Detect which cell encompasses the target text, then output its [x, y] center coordinate. 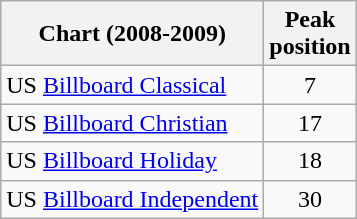
US Billboard Classical [132, 85]
US Billboard Holiday [132, 161]
Peakposition [310, 34]
US Billboard Independent [132, 199]
30 [310, 199]
17 [310, 123]
Chart (2008-2009) [132, 34]
US Billboard Christian [132, 123]
7 [310, 85]
18 [310, 161]
